Provide the (x, y) coordinate of the cell's center where the given text is located.  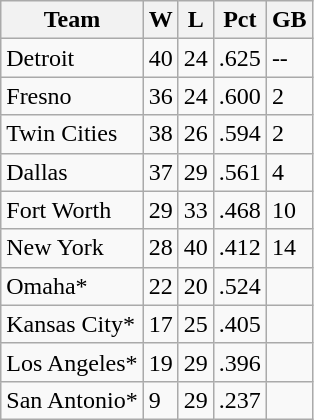
9 (160, 400)
37 (160, 172)
-- (289, 58)
.561 (240, 172)
19 (160, 362)
GB (289, 20)
.524 (240, 286)
.412 (240, 248)
33 (196, 210)
Los Angeles* (72, 362)
10 (289, 210)
Pct (240, 20)
22 (160, 286)
Dallas (72, 172)
4 (289, 172)
.396 (240, 362)
.600 (240, 96)
.405 (240, 324)
14 (289, 248)
20 (196, 286)
New York (72, 248)
36 (160, 96)
Omaha* (72, 286)
28 (160, 248)
.594 (240, 134)
Team (72, 20)
26 (196, 134)
.468 (240, 210)
Fort Worth (72, 210)
Twin Cities (72, 134)
W (160, 20)
25 (196, 324)
San Antonio* (72, 400)
Fresno (72, 96)
38 (160, 134)
.237 (240, 400)
L (196, 20)
Kansas City* (72, 324)
17 (160, 324)
Detroit (72, 58)
.625 (240, 58)
